Search for the cell housing the specified text and yield its (X, Y) center coordinate. 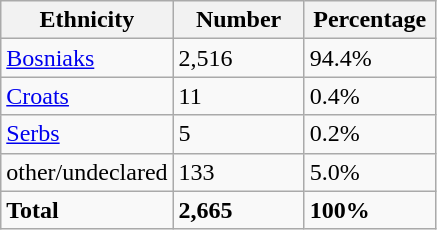
Ethnicity (87, 20)
2,516 (238, 58)
94.4% (370, 58)
Number (238, 20)
5 (238, 134)
0.2% (370, 134)
133 (238, 172)
Total (87, 210)
2,665 (238, 210)
11 (238, 96)
Serbs (87, 134)
0.4% (370, 96)
5.0% (370, 172)
100% (370, 210)
Croats (87, 96)
other/undeclared (87, 172)
Bosniaks (87, 58)
Percentage (370, 20)
